Locate the cell with the specified text and output its (x, y) center coordinate. 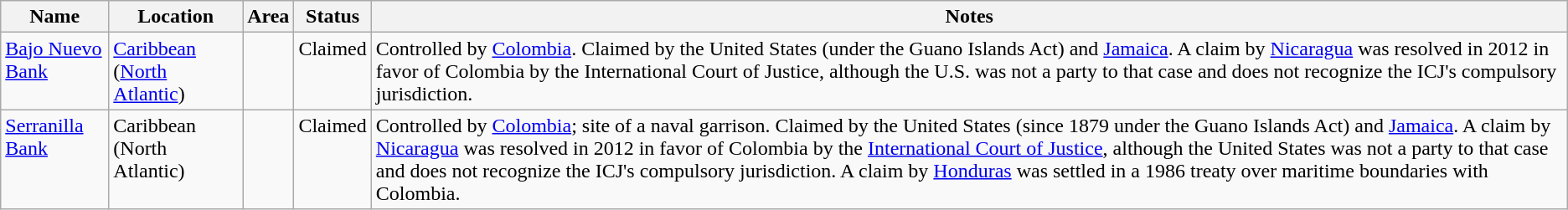
Status (333, 17)
Location (176, 17)
Name (55, 17)
Area (268, 17)
Bajo Nuevo Bank (55, 71)
Notes (969, 17)
Serranilla Bank (55, 159)
